Identify which cell holds the provided text, then report its [x, y] central coordinate. 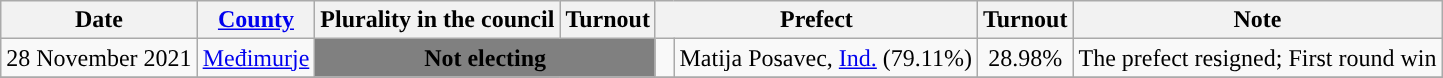
Prefect [816, 20]
28 November 2021 [99, 58]
Date [99, 20]
Note [1258, 20]
Matija Posavec, Ind. (79.11%) [826, 58]
Plurality in the council [438, 20]
Međimurje [256, 58]
The prefect resigned; First round win [1258, 58]
28.98% [1025, 58]
County [256, 20]
Not electing [486, 58]
